Determine the (X, Y) coordinate at the center of the cell enclosing the given text.  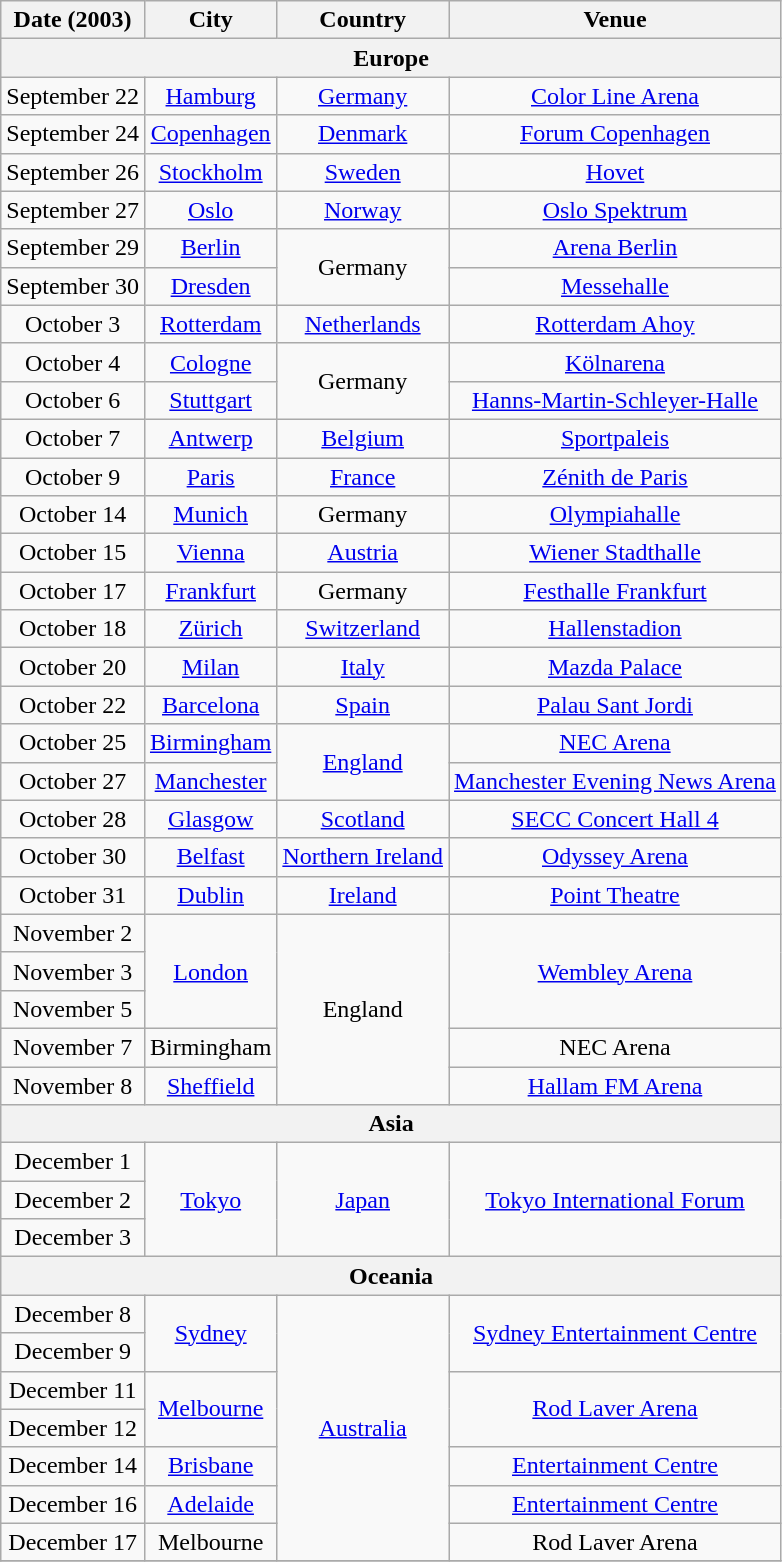
December 14 (73, 1466)
November 7 (73, 1047)
October 9 (73, 477)
Berlin (210, 248)
Sweden (363, 172)
Sydney Entertainment Centre (614, 1333)
Hanns-Martin-Schleyer-Halle (614, 400)
Copenhagen (210, 134)
Ireland (363, 895)
France (363, 477)
December 17 (73, 1542)
Palau Sant Jordi (614, 705)
October 17 (73, 591)
Venue (614, 20)
Paris (210, 477)
Arena Berlin (614, 248)
Sydney (210, 1333)
Switzerland (363, 629)
City (210, 20)
Adelaide (210, 1504)
Country (363, 20)
Tokyo (210, 1200)
Netherlands (363, 324)
Hallenstadion (614, 629)
October 4 (73, 362)
Austria (363, 553)
Dublin (210, 895)
October 18 (73, 629)
Wiener Stadthalle (614, 553)
November 2 (73, 933)
Asia (392, 1124)
Color Line Arena (614, 96)
Belgium (363, 438)
September 29 (73, 248)
London (210, 971)
Date (2003) (73, 20)
Dresden (210, 286)
Festhalle Frankfurt (614, 591)
Hamburg (210, 96)
Rotterdam Ahoy (614, 324)
Odyssey Arena (614, 857)
Kölnarena (614, 362)
Glasgow (210, 819)
Denmark (363, 134)
Antwerp (210, 438)
September 27 (73, 210)
December 9 (73, 1352)
October 22 (73, 705)
Point Theatre (614, 895)
Oslo Spektrum (614, 210)
Scotland (363, 819)
Messehalle (614, 286)
Olympiahalle (614, 515)
Belfast (210, 857)
Forum Copenhagen (614, 134)
September 24 (73, 134)
October 15 (73, 553)
Hallam FM Arena (614, 1085)
Japan (363, 1200)
SECC Concert Hall 4 (614, 819)
Milan (210, 667)
Mazda Palace (614, 667)
Oslo (210, 210)
October 30 (73, 857)
Vienna (210, 553)
Italy (363, 667)
Oceania (392, 1276)
December 11 (73, 1390)
December 2 (73, 1200)
November 8 (73, 1085)
Norway (363, 210)
Rotterdam (210, 324)
September 26 (73, 172)
Sportpaleis (614, 438)
October 31 (73, 895)
Northern Ireland (363, 857)
October 27 (73, 781)
Manchester (210, 781)
Stuttgart (210, 400)
December 8 (73, 1314)
Spain (363, 705)
December 3 (73, 1238)
September 30 (73, 286)
September 22 (73, 96)
December 1 (73, 1162)
October 20 (73, 667)
December 16 (73, 1504)
Sheffield (210, 1085)
Zürich (210, 629)
Zénith de Paris (614, 477)
Cologne (210, 362)
Manchester Evening News Arena (614, 781)
Australia (363, 1428)
Europe (392, 58)
October 3 (73, 324)
Wembley Arena (614, 971)
Hovet (614, 172)
October 14 (73, 515)
December 12 (73, 1428)
October 6 (73, 400)
Tokyo International Forum (614, 1200)
October 28 (73, 819)
Frankfurt (210, 591)
Stockholm (210, 172)
November 5 (73, 1009)
Barcelona (210, 705)
October 25 (73, 743)
October 7 (73, 438)
Brisbane (210, 1466)
November 3 (73, 971)
Munich (210, 515)
